Return (x, y) of the center of cell containing provided text 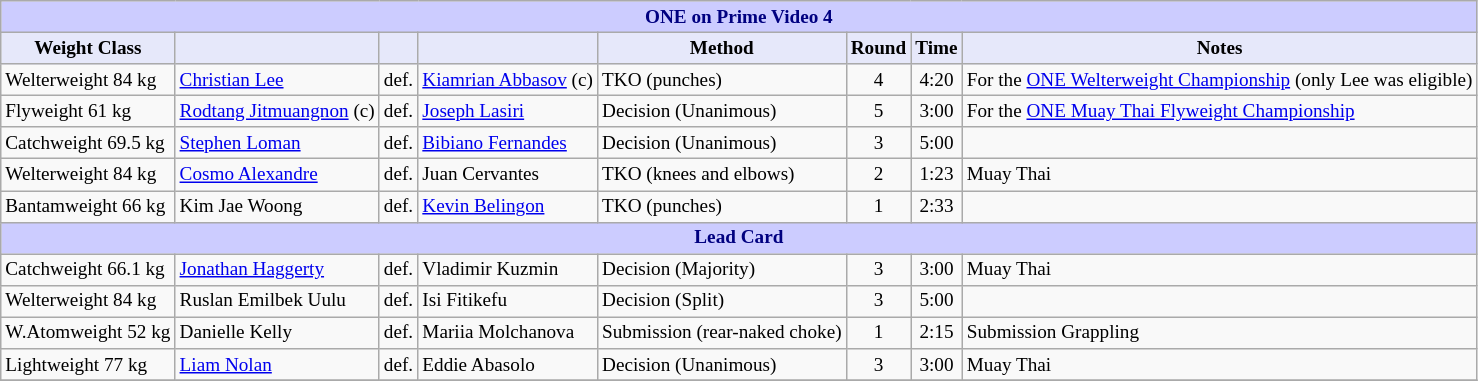
1:23 (936, 175)
Lightweight 77 kg (88, 365)
Kim Jae Woong (277, 206)
2:33 (936, 206)
W.Atomweight 52 kg (88, 333)
4:20 (936, 80)
Catchweight 66.1 kg (88, 270)
TKO (knees and elbows) (722, 175)
5 (878, 111)
2 (878, 175)
Bantamweight 66 kg (88, 206)
Submission Grappling (1220, 333)
Flyweight 61 kg (88, 111)
Christian Lee (277, 80)
Stephen Loman (277, 143)
Juan Cervantes (508, 175)
Rodtang Jitmuangnon (c) (277, 111)
Round (878, 48)
Kiamrian Abbasov (c) (508, 80)
Decision (Majority) (722, 270)
Danielle Kelly (277, 333)
Vladimir Kuzmin (508, 270)
For the ONE Muay Thai Flyweight Championship (1220, 111)
Mariia Molchanova (508, 333)
Joseph Lasiri (508, 111)
Lead Card (739, 238)
Bibiano Fernandes (508, 143)
Time (936, 48)
Submission (rear-naked choke) (722, 333)
Jonathan Haggerty (277, 270)
Method (722, 48)
Isi Fitikefu (508, 301)
Liam Nolan (277, 365)
Notes (1220, 48)
Cosmo Alexandre (277, 175)
Weight Class (88, 48)
For the ONE Welterweight Championship (only Lee was eligible) (1220, 80)
4 (878, 80)
Eddie Abasolo (508, 365)
Decision (Split) (722, 301)
Ruslan Emilbek Uulu (277, 301)
ONE on Prime Video 4 (739, 17)
Kevin Belingon (508, 206)
Catchweight 69.5 kg (88, 143)
2:15 (936, 333)
